Detect which cell encompasses the target text, then output its [X, Y] center coordinate. 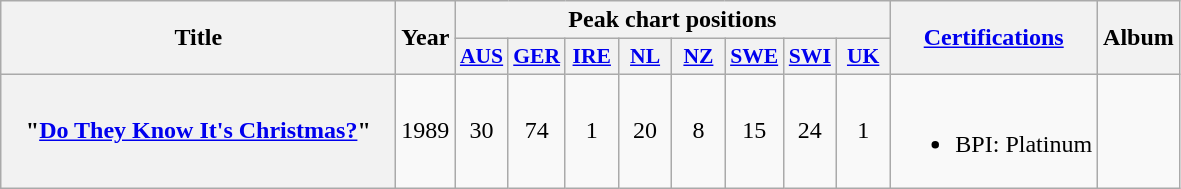
15 [754, 130]
Peak chart positions [672, 20]
NZ [698, 57]
SWE [754, 57]
1989 [426, 130]
AUS [482, 57]
Certifications [994, 38]
Album [1139, 38]
30 [482, 130]
8 [698, 130]
Year [426, 38]
GER [536, 57]
NL [644, 57]
UK [864, 57]
SWI [810, 57]
"Do They Know It's Christmas?" [198, 130]
Title [198, 38]
24 [810, 130]
20 [644, 130]
BPI: Platinum [994, 130]
74 [536, 130]
IRE [592, 57]
